Identify which cell holds the provided text, then report its (X, Y) central coordinate. 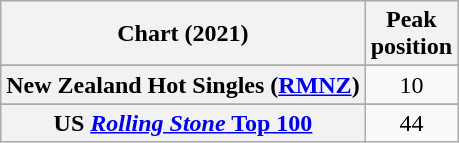
New Zealand Hot Singles (RMNZ) (183, 85)
Peakposition (411, 34)
10 (411, 85)
Chart (2021) (183, 34)
44 (411, 123)
US Rolling Stone Top 100 (183, 123)
